Extract the (x, y) coordinate from the center of the cell holding the provided text.  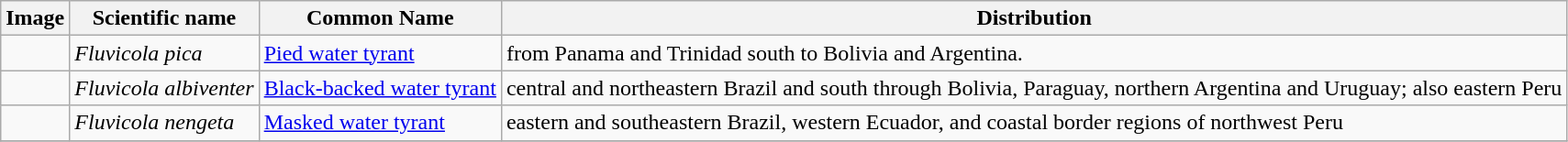
Masked water tyrant (380, 123)
Common Name (380, 18)
central and northeastern Brazil and south through Bolivia, Paraguay, northern Argentina and Uruguay; also eastern Peru (1033, 88)
Scientific name (164, 18)
eastern and southeastern Brazil, western Ecuador, and coastal border regions of northwest Peru (1033, 123)
Black-backed water tyrant (380, 88)
Fluvicola albiventer (164, 88)
Fluvicola nengeta (164, 123)
Image (35, 18)
Pied water tyrant (380, 53)
from Panama and Trinidad south to Bolivia and Argentina. (1033, 53)
Fluvicola pica (164, 53)
Distribution (1033, 18)
